Output the [X, Y] coordinate of the center of the cell containing the given text.  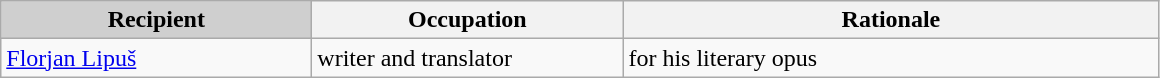
Florjan Lipuš [156, 58]
Recipient [156, 20]
Rationale [891, 20]
for his literary opus [891, 58]
writer and translator [468, 58]
Occupation [468, 20]
